Detect which cell encompasses the target text, then output its [x, y] center coordinate. 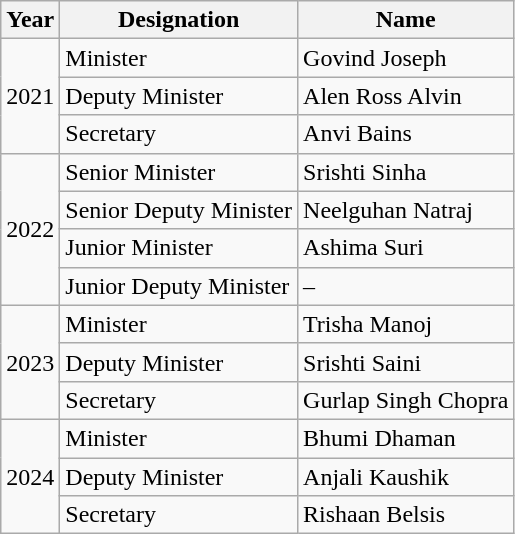
Rishaan Belsis [406, 515]
Senior Deputy Minister [179, 210]
Srishti Sinha [406, 172]
Name [406, 20]
Year [30, 20]
Bhumi Dhaman [406, 438]
Designation [179, 20]
Ashima Suri [406, 248]
Junior Minister [179, 248]
Anvi Bains [406, 134]
Anjali Kaushik [406, 477]
Senior Minister [179, 172]
2021 [30, 96]
Gurlap Singh Chopra [406, 400]
2023 [30, 362]
Alen Ross Alvin [406, 96]
Srishti Saini [406, 362]
– [406, 286]
Junior Deputy Minister [179, 286]
Trisha Manoj [406, 324]
Govind Joseph [406, 58]
Neelguhan Natraj [406, 210]
2024 [30, 476]
2022 [30, 229]
